From the cell containing the given text, extract its center point as [x, y] coordinate. 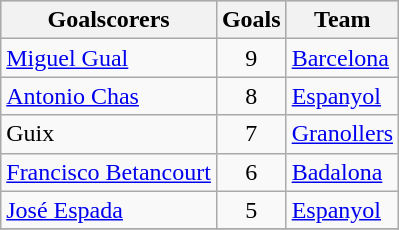
Granollers [342, 134]
Badalona [342, 172]
7 [251, 134]
9 [251, 58]
Goals [251, 20]
8 [251, 96]
Team [342, 20]
6 [251, 172]
Guix [109, 134]
Francisco Betancourt [109, 172]
Barcelona [342, 58]
5 [251, 210]
Goalscorers [109, 20]
Antonio Chas [109, 96]
Miguel Gual [109, 58]
José Espada [109, 210]
